Find where the given text appears and provide that cell's center as [x, y] coordinate. 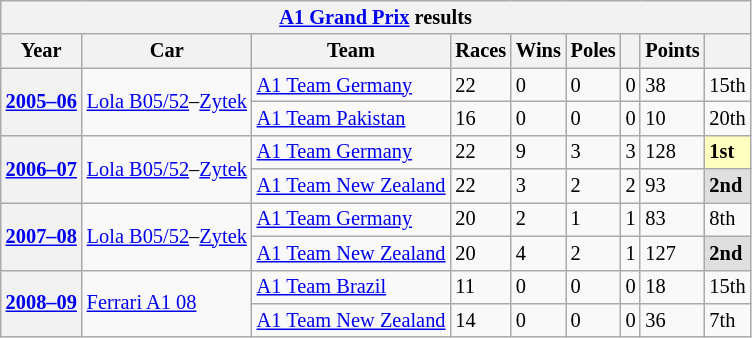
16 [480, 118]
2005–06 [42, 102]
A1 Grand Prix results [376, 17]
83 [672, 219]
20th [728, 118]
2006–07 [42, 168]
A1 Team Pakistan [352, 118]
7th [728, 320]
128 [672, 152]
Team [352, 51]
Year [42, 51]
18 [672, 287]
2007–08 [42, 236]
Wins [538, 51]
36 [672, 320]
Races [480, 51]
2008–09 [42, 304]
9 [538, 152]
38 [672, 85]
11 [480, 287]
Ferrari A1 08 [167, 304]
A1 Team Brazil [352, 287]
1st [728, 152]
8th [728, 219]
127 [672, 253]
Points [672, 51]
Car [167, 51]
10 [672, 118]
4 [538, 253]
93 [672, 186]
Poles [594, 51]
14 [480, 320]
